Provide the (x, y) coordinate of the cell's center where the given text is located.  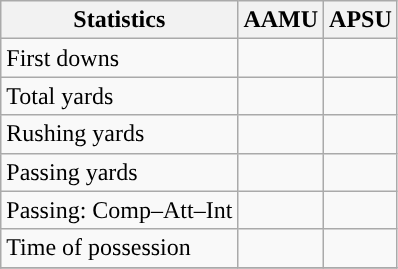
Passing: Comp–Att–Int (120, 210)
APSU (361, 20)
AAMU (281, 20)
First downs (120, 58)
Passing yards (120, 172)
Statistics (120, 20)
Time of possession (120, 248)
Total yards (120, 96)
Rushing yards (120, 134)
